Extract the (X, Y) coordinate from the center of the cell holding the provided text.  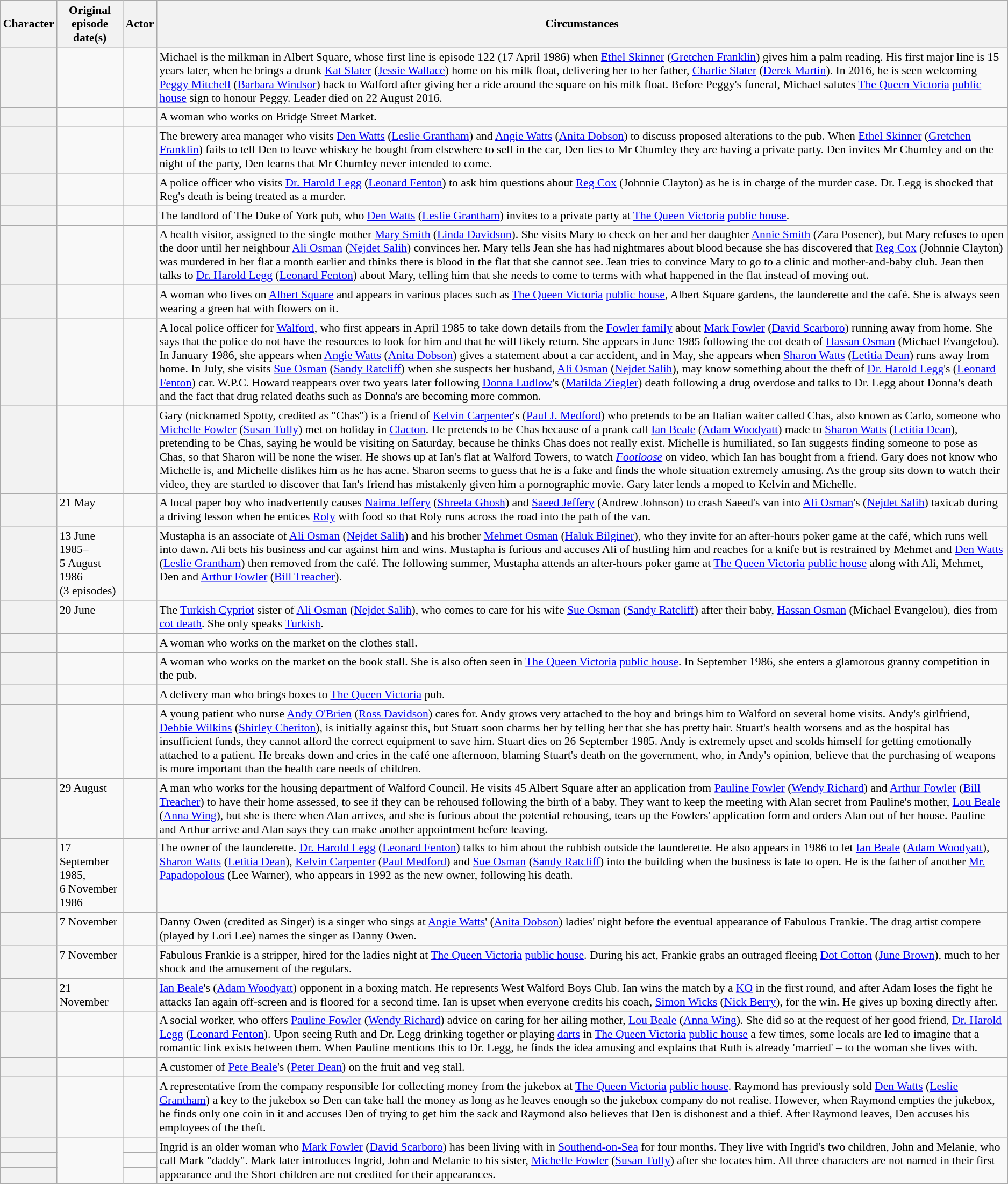
A woman who works on Bridge Street Market. (582, 117)
Original episode date(s) (90, 24)
20 June (90, 617)
21 May (90, 510)
Circumstances (582, 24)
A customer of Pete Beale's (Peter Dean) on the fruit and veg stall. (582, 1067)
The landlord of The Duke of York pub, who Den Watts (Leslie Grantham) invites to a private party at The Queen Victoria public house. (582, 216)
A woman who works on the market on the clothes stall. (582, 643)
Actor (140, 24)
13 June 1985–5 August 1986(3 episodes) (90, 564)
17 September 1985, 6 November 1986 (90, 876)
29 August (90, 808)
A delivery man who brings boxes to The Queen Victoria pub. (582, 695)
21 November (90, 994)
Character (29, 24)
